Output the (X, Y) coordinate of the center of the cell containing the given text.  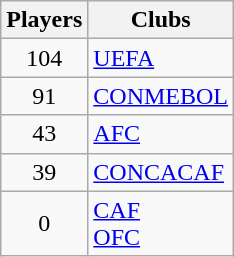
CAFOFC (161, 224)
104 (44, 58)
Clubs (161, 20)
91 (44, 96)
AFC (161, 134)
CONCACAF (161, 172)
0 (44, 224)
UEFA (161, 58)
Players (44, 20)
CONMEBOL (161, 96)
43 (44, 134)
39 (44, 172)
